From the cell containing the given text, extract its center point as [x, y] coordinate. 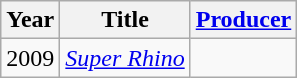
2009 [30, 58]
Super Rhino [125, 58]
Title [125, 20]
Producer [244, 20]
Year [30, 20]
